Find where the given text appears and provide that cell's center as (x, y) coordinate. 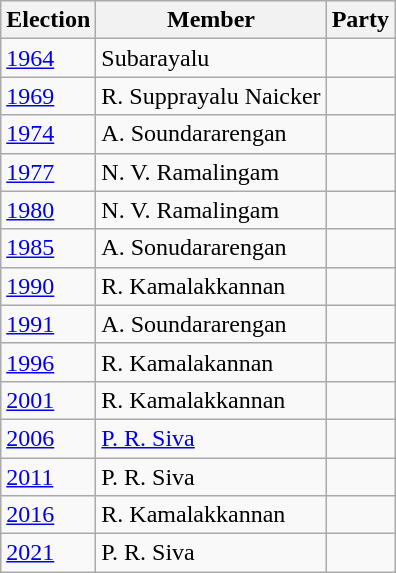
Member (211, 20)
1996 (48, 362)
2021 (48, 553)
Subarayalu (211, 58)
2016 (48, 515)
2006 (48, 438)
1991 (48, 324)
2011 (48, 477)
1969 (48, 96)
R. Supprayalu Naicker (211, 96)
1990 (48, 286)
Party (360, 20)
A. Sonudararengan (211, 248)
Election (48, 20)
1964 (48, 58)
R. Kamalakannan (211, 362)
1974 (48, 134)
1977 (48, 172)
2001 (48, 400)
1985 (48, 248)
1980 (48, 210)
